Return [X, Y] of the center of cell containing provided text 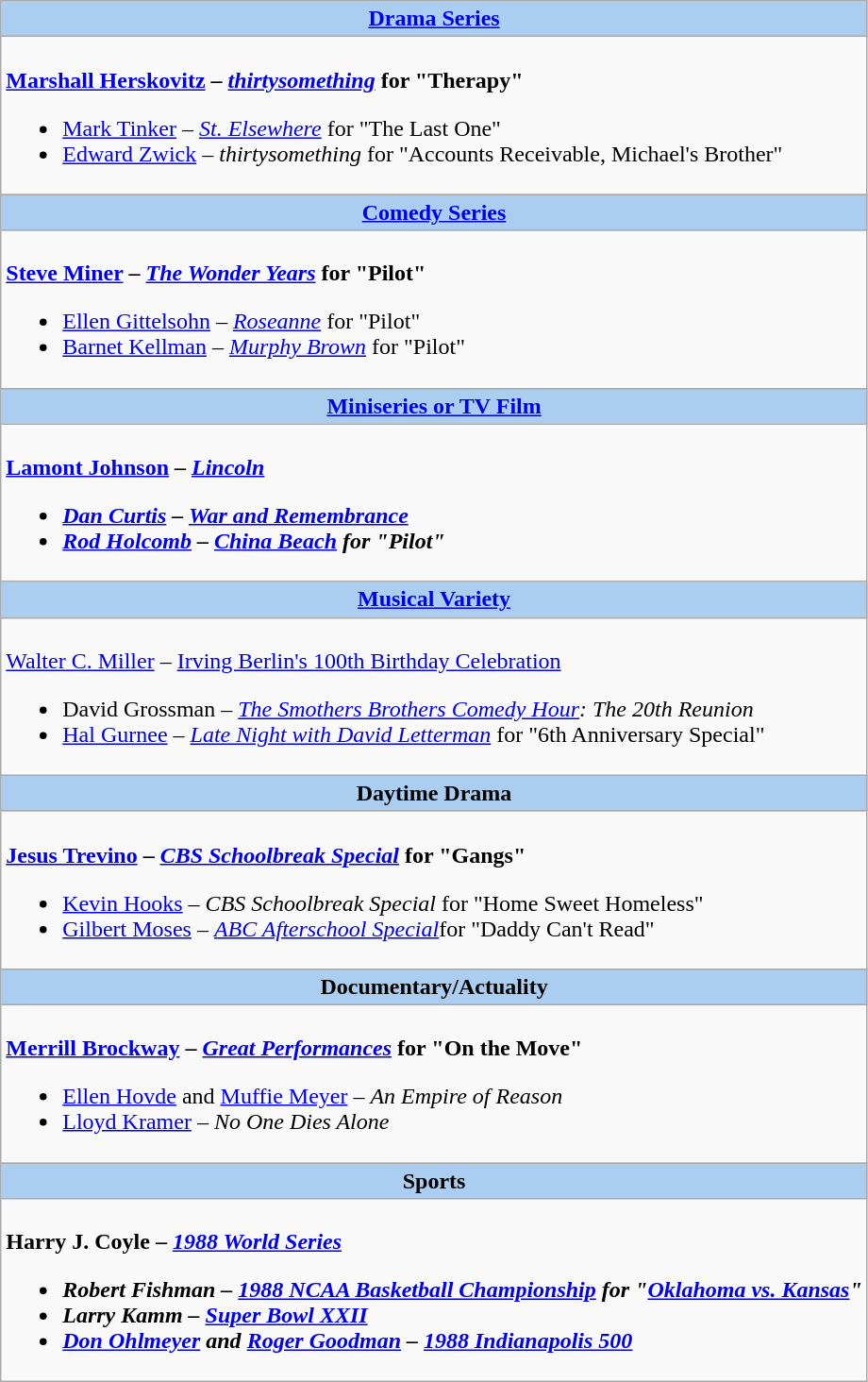
Sports [434, 1181]
Drama Series [434, 19]
Lamont Johnson – LincolnDan Curtis – War and RemembranceRod Holcomb – China Beach for "Pilot" [434, 502]
Documentary/Actuality [434, 986]
Miniseries or TV Film [434, 406]
Steve Miner – The Wonder Years for "Pilot"Ellen Gittelsohn – Roseanne for "Pilot"Barnet Kellman – Murphy Brown for "Pilot" [434, 310]
Comedy Series [434, 212]
Merrill Brockway – Great Performances for "On the Move"Ellen Hovde and Muffie Meyer – An Empire of ReasonLloyd Kramer – No One Dies Alone [434, 1084]
Musical Variety [434, 599]
Daytime Drama [434, 793]
